Return the [X, Y] coordinate for the center point of the cell that contains the specified text.  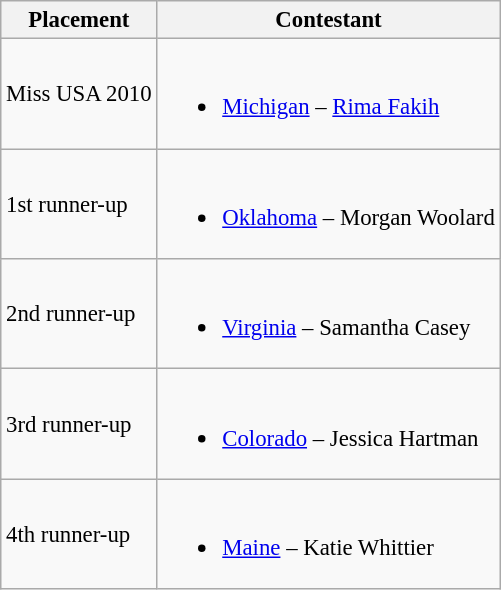
Miss USA 2010 [79, 94]
Michigan – Rima Fakih [328, 94]
Placement [79, 20]
Colorado – Jessica Hartman [328, 424]
Contestant [328, 20]
Oklahoma – Morgan Woolard [328, 204]
Virginia – Samantha Casey [328, 314]
4th runner-up [79, 534]
3rd runner-up [79, 424]
2nd runner-up [79, 314]
1st runner-up [79, 204]
Maine – Katie Whittier [328, 534]
